Search for the cell housing the specified text and yield its (x, y) center coordinate. 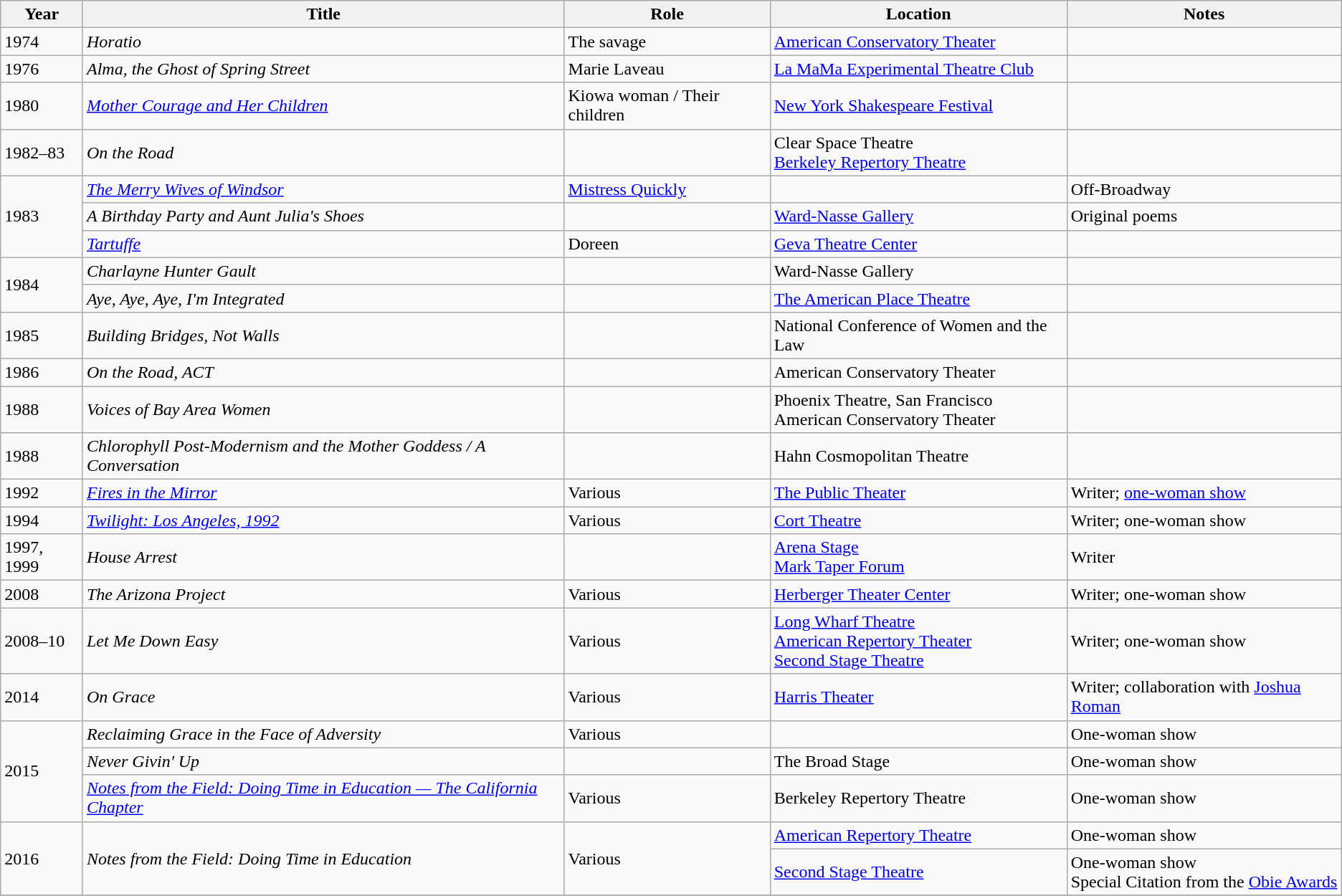
Horatio (323, 42)
Let Me Down Easy (323, 641)
1983 (42, 216)
Clear Space TheatreBerkeley Repertory Theatre (918, 152)
Off-Broadway (1204, 189)
Reclaiming Grace in the Face of Adversity (323, 734)
Phoenix Theatre, San FranciscoAmerican Conservatory Theater (918, 409)
1985 (42, 335)
Tartuffe (323, 244)
2016 (42, 859)
A Birthday Party and Aunt Julia's Shoes (323, 216)
1976 (42, 69)
Kiowa woman / Their children (667, 106)
Role (667, 14)
On Grace (323, 697)
1982–83 (42, 152)
Alma, the Ghost of Spring Street (323, 69)
Hahn Cosmopolitan Theatre (918, 456)
Harris Theater (918, 697)
2014 (42, 697)
1997, 1999 (42, 558)
Never Givin' Up (323, 761)
The Broad Stage (918, 761)
1980 (42, 106)
Title (323, 14)
The American Place Theatre (918, 298)
Twilight: Los Angeles, 1992 (323, 520)
Voices of Bay Area Women (323, 409)
The Public Theater (918, 493)
1994 (42, 520)
Notes from the Field: Doing Time in Education (323, 859)
2008–10 (42, 641)
Marie Laveau (667, 69)
Long Wharf TheatreAmerican Repertory TheaterSecond Stage Theatre (918, 641)
1984 (42, 285)
American Repertory Theatre (918, 835)
Notes from the Field: Doing Time in Education — The California Chapter (323, 799)
Aye, Aye, Aye, I'm Integrated (323, 298)
Writer; collaboration with Joshua Roman (1204, 697)
Building Bridges, Not Walls (323, 335)
Berkeley Repertory Theatre (918, 799)
La MaMa Experimental Theatre Club (918, 69)
Original poems (1204, 216)
One-woman showSpecial Citation from the Obie Awards (1204, 872)
Year (42, 14)
1992 (42, 493)
Writer (1204, 558)
Herberger Theater Center (918, 594)
Geva Theatre Center (918, 244)
Fires in the Mirror (323, 493)
Chlorophyll Post-Modernism and the Mother Goddess / A Conversation (323, 456)
Doreen (667, 244)
Second Stage Theatre (918, 872)
The savage (667, 42)
2008 (42, 594)
Charlayne Hunter Gault (323, 271)
The Arizona Project (323, 594)
Mother Courage and Her Children (323, 106)
1986 (42, 372)
On the Road, ACT (323, 372)
National Conference of Women and the Law (918, 335)
New York Shakespeare Festival (918, 106)
2015 (42, 771)
Notes (1204, 14)
Arena StageMark Taper Forum (918, 558)
Location (918, 14)
On the Road (323, 152)
House Arrest (323, 558)
Cort Theatre (918, 520)
The Merry Wives of Windsor (323, 189)
Mistress Quickly (667, 189)
1974 (42, 42)
